Return [x, y] of the center of cell containing provided text 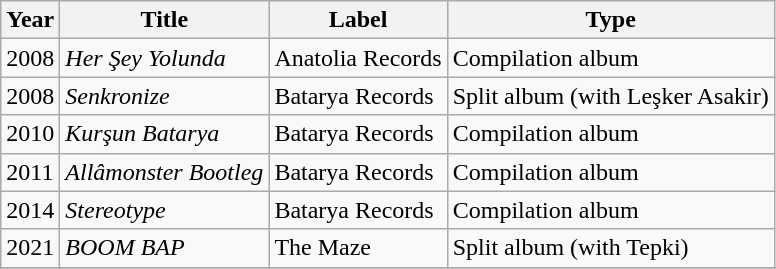
BOOM BAP [164, 248]
Kurşun Batarya [164, 134]
2021 [30, 248]
The Maze [358, 248]
2014 [30, 210]
Title [164, 20]
Year [30, 20]
Allâmonster Bootleg [164, 172]
Type [610, 20]
Stereotype [164, 210]
Split album (with Tepki) [610, 248]
Anatolia Records [358, 58]
Her Şey Yolunda [164, 58]
2011 [30, 172]
Senkronize [164, 96]
2010 [30, 134]
Split album (with Leşker Asakir) [610, 96]
Label [358, 20]
